From the cell containing the given text, extract its center point as [x, y] coordinate. 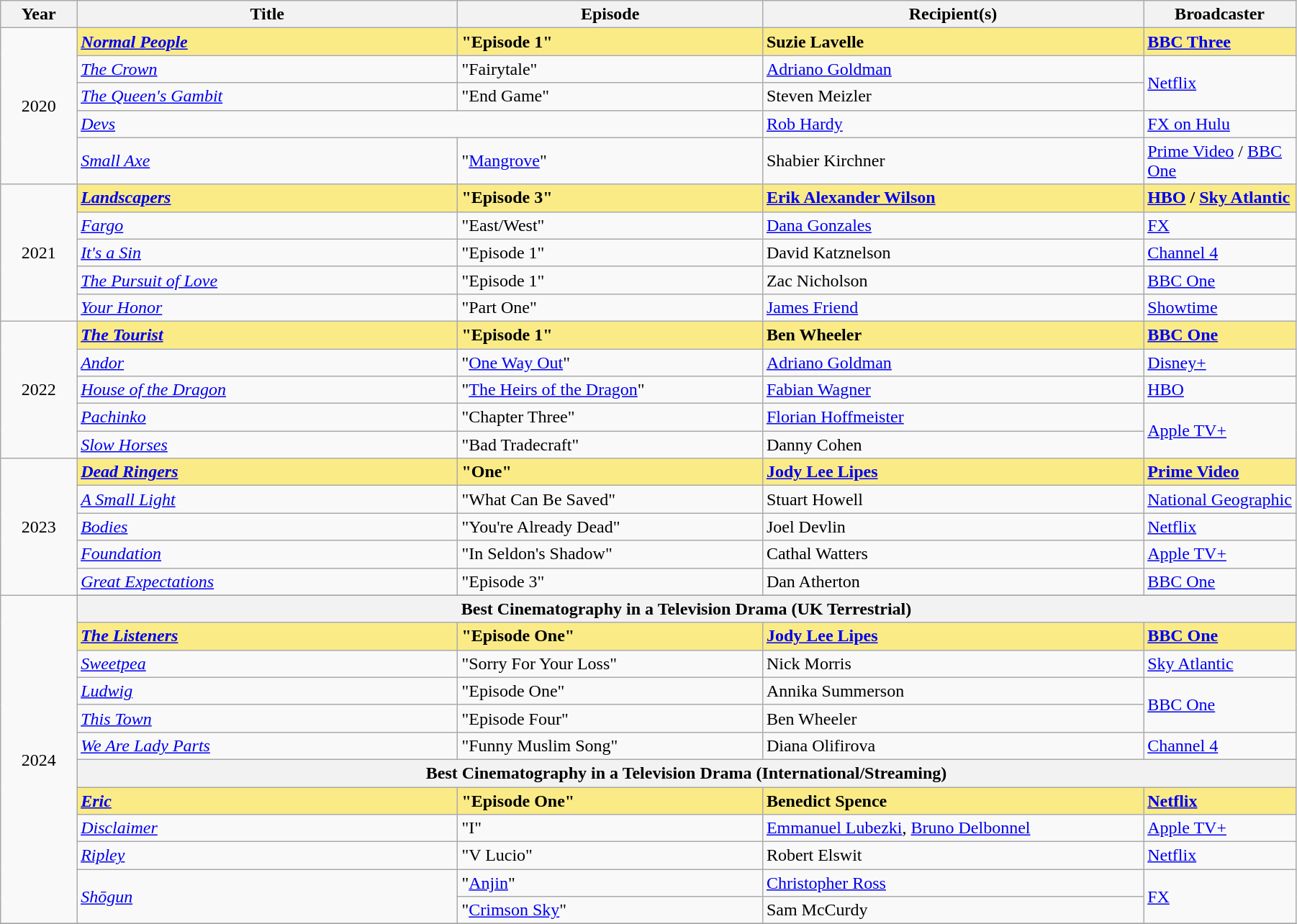
Shōgun [268, 897]
The Listeners [268, 636]
Suzie Lavelle [953, 42]
"Sorry For Your Loss" [610, 663]
"One" [610, 472]
2022 [39, 389]
The Crown [268, 69]
Ludwig [268, 691]
Foundation [268, 554]
Dead Ringers [268, 472]
"I" [610, 828]
Pachinko [268, 417]
"Funny Muslim Song" [610, 746]
Best Cinematography in a Television Drama (International/Streaming) [687, 773]
Stuart Howell [953, 499]
Sky Atlantic [1220, 663]
Diana Olifirova [953, 746]
Bodies [268, 527]
David Katznelson [953, 253]
FX on Hulu [1220, 124]
2024 [39, 760]
Andor [268, 362]
HBO / Sky Atlantic [1220, 198]
Florian Hoffmeister [953, 417]
Recipient(s) [953, 14]
"In Seldon's Shadow" [610, 554]
Prime Video / BBC One [1220, 161]
"What Can Be Saved" [610, 499]
Shabier Kirchner [953, 161]
Best Cinematography in a Television Drama (UK Terrestrial) [687, 609]
2020 [39, 107]
"Anjin" [610, 883]
Fabian Wagner [953, 390]
Sweetpea [268, 663]
Dana Gonzales [953, 225]
"Mangrove" [610, 161]
Your Honor [268, 307]
Prime Video [1220, 472]
"V Lucio" [610, 856]
Danny Cohen [953, 445]
Broadcaster [1220, 14]
Fargo [268, 225]
Normal People [268, 42]
Steven Meizler [953, 96]
The Queen's Gambit [268, 96]
Disclaimer [268, 828]
"Fairytale" [610, 69]
"Chapter Three" [610, 417]
"Part One" [610, 307]
Cathal Watters [953, 554]
Sam McCurdy [953, 910]
Devs [420, 124]
This Town [268, 718]
2021 [39, 253]
Benedict Spence [953, 801]
Christopher Ross [953, 883]
"Episode Four" [610, 718]
Disney+ [1220, 362]
Episode [610, 14]
Robert Elswit [953, 856]
Great Expectations [268, 581]
The Pursuit of Love [268, 280]
Landscapers [268, 198]
Showtime [1220, 307]
Nick Morris [953, 663]
"Crimson Sky" [610, 910]
Emmanuel Lubezki, Bruno Delbonnel [953, 828]
We Are Lady Parts [268, 746]
Dan Atherton [953, 581]
The Tourist [268, 335]
"The Heirs of the Dragon" [610, 390]
"East/West" [610, 225]
Title [268, 14]
Slow Horses [268, 445]
Ripley [268, 856]
Year [39, 14]
"One Way Out" [610, 362]
"End Game" [610, 96]
"You're Already Dead" [610, 527]
Eric [268, 801]
National Geographic [1220, 499]
House of the Dragon [268, 390]
Erik Alexander Wilson [953, 198]
Zac Nicholson [953, 280]
BBC Three [1220, 42]
HBO [1220, 390]
James Friend [953, 307]
2023 [39, 527]
Rob Hardy [953, 124]
Annika Summerson [953, 691]
It's a Sin [268, 253]
"Bad Tradecraft" [610, 445]
A Small Light [268, 499]
Joel Devlin [953, 527]
Small Axe [268, 161]
